Output the (X, Y) coordinate of the center of the cell containing the given text.  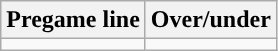
Pregame line (74, 20)
Over/under (210, 20)
